Find where the given text appears and provide that cell's center as (x, y) coordinate. 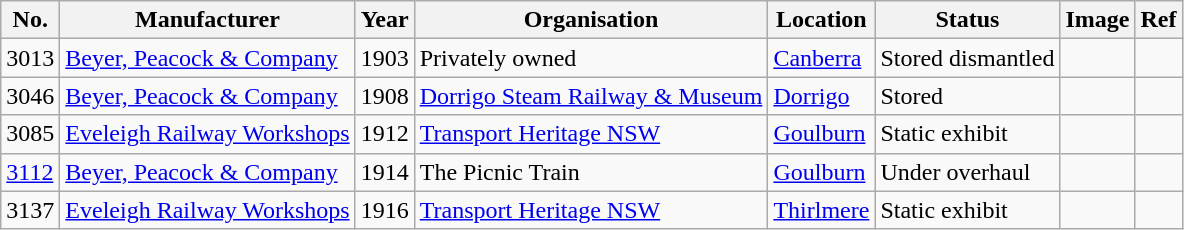
Stored (968, 96)
Dorrigo Steam Railway & Museum (591, 96)
Status (968, 20)
Canberra (822, 58)
Privately owned (591, 58)
1914 (384, 172)
3013 (30, 58)
3137 (30, 210)
Organisation (591, 20)
Image (1098, 20)
Year (384, 20)
No. (30, 20)
3046 (30, 96)
Under overhaul (968, 172)
1903 (384, 58)
Thirlmere (822, 210)
3085 (30, 134)
1912 (384, 134)
1916 (384, 210)
Stored dismantled (968, 58)
The Picnic Train (591, 172)
Ref (1158, 20)
Dorrigo (822, 96)
Location (822, 20)
1908 (384, 96)
3112 (30, 172)
Manufacturer (208, 20)
